Identify which cell holds the provided text, then report its (X, Y) central coordinate. 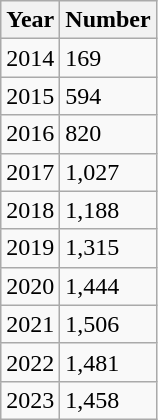
2023 (30, 400)
820 (108, 134)
2015 (30, 96)
2021 (30, 324)
1,444 (108, 286)
2019 (30, 248)
1,315 (108, 248)
2022 (30, 362)
169 (108, 58)
1,506 (108, 324)
2014 (30, 58)
1,027 (108, 172)
2017 (30, 172)
2016 (30, 134)
1,481 (108, 362)
Year (30, 20)
1,188 (108, 210)
1,458 (108, 400)
2018 (30, 210)
2020 (30, 286)
594 (108, 96)
Number (108, 20)
